Scan for the cell matching the given text and deliver its (X, Y) coordinate at center. 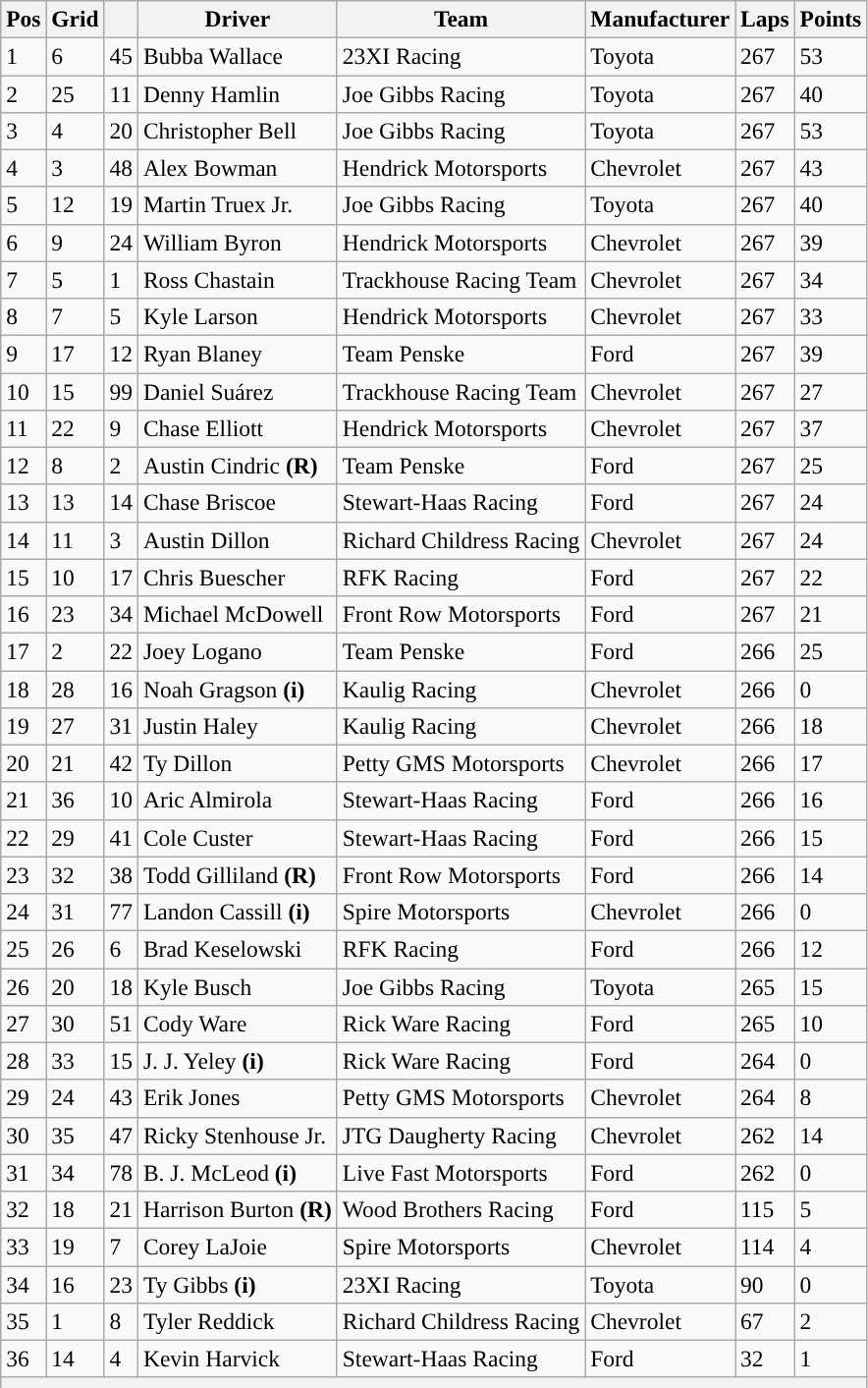
Kyle Larson (238, 316)
Wood Brothers Racing (461, 1209)
Joey Logano (238, 651)
78 (121, 1173)
William Byron (238, 243)
Tyler Reddick (238, 1321)
115 (766, 1209)
Aric Almirola (238, 801)
41 (121, 838)
45 (121, 56)
Noah Gragson (i) (238, 689)
Austin Cindric (R) (238, 466)
Brad Keselowski (238, 949)
Corey LaJoie (238, 1247)
Michael McDowell (238, 614)
Ross Chastain (238, 280)
Chase Briscoe (238, 503)
47 (121, 1136)
42 (121, 763)
Ty Gibbs (i) (238, 1284)
48 (121, 168)
Laps (766, 19)
Chris Buescher (238, 578)
Denny Hamlin (238, 93)
67 (766, 1321)
B. J. McLeod (i) (238, 1173)
90 (766, 1284)
Points (831, 19)
Kyle Busch (238, 986)
Martin Truex Jr. (238, 205)
JTG Daugherty Racing (461, 1136)
Justin Haley (238, 726)
37 (831, 428)
Erik Jones (238, 1098)
Manufacturer (660, 19)
J. J. Yeley (i) (238, 1061)
Landon Cassill (i) (238, 912)
Live Fast Motorsports (461, 1173)
Austin Dillon (238, 540)
Driver (238, 19)
99 (121, 391)
51 (121, 1024)
Bubba Wallace (238, 56)
Alex Bowman (238, 168)
77 (121, 912)
Todd Gilliland (R) (238, 875)
Daniel Suárez (238, 391)
Chase Elliott (238, 428)
Ricky Stenhouse Jr. (238, 1136)
Cole Custer (238, 838)
Kevin Harvick (238, 1359)
Ty Dillon (238, 763)
114 (766, 1247)
Harrison Burton (R) (238, 1209)
38 (121, 875)
Pos (24, 19)
Christopher Bell (238, 131)
Cody Ware (238, 1024)
Ryan Blaney (238, 354)
Team (461, 19)
Grid (75, 19)
